Determine the (X, Y) coordinate at the center of the cell enclosing the given text.  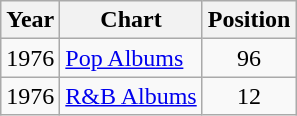
96 (249, 58)
Pop Albums (131, 58)
Chart (131, 20)
Position (249, 20)
12 (249, 96)
R&B Albums (131, 96)
Year (30, 20)
